From the cell containing the given text, extract its center point as (x, y) coordinate. 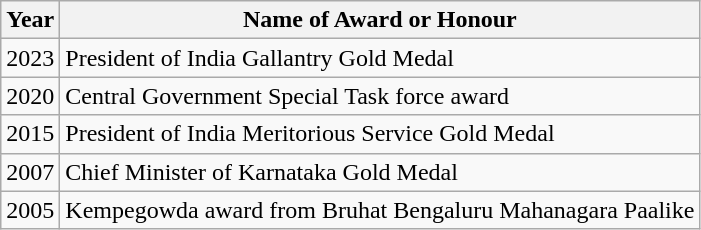
2020 (30, 96)
Kempegowda award from Bruhat Bengaluru Mahanagara Paalike (380, 210)
President of India Meritorious Service Gold Medal (380, 134)
2005 (30, 210)
President of India Gallantry Gold Medal (380, 58)
2015 (30, 134)
2007 (30, 172)
2023 (30, 58)
Name of Award or Honour (380, 20)
Central Government Special Task force award (380, 96)
Chief Minister of Karnataka Gold Medal (380, 172)
Year (30, 20)
